Pinpoint the cell where the given text exists, returning its [x, y] midpoint coordinate. 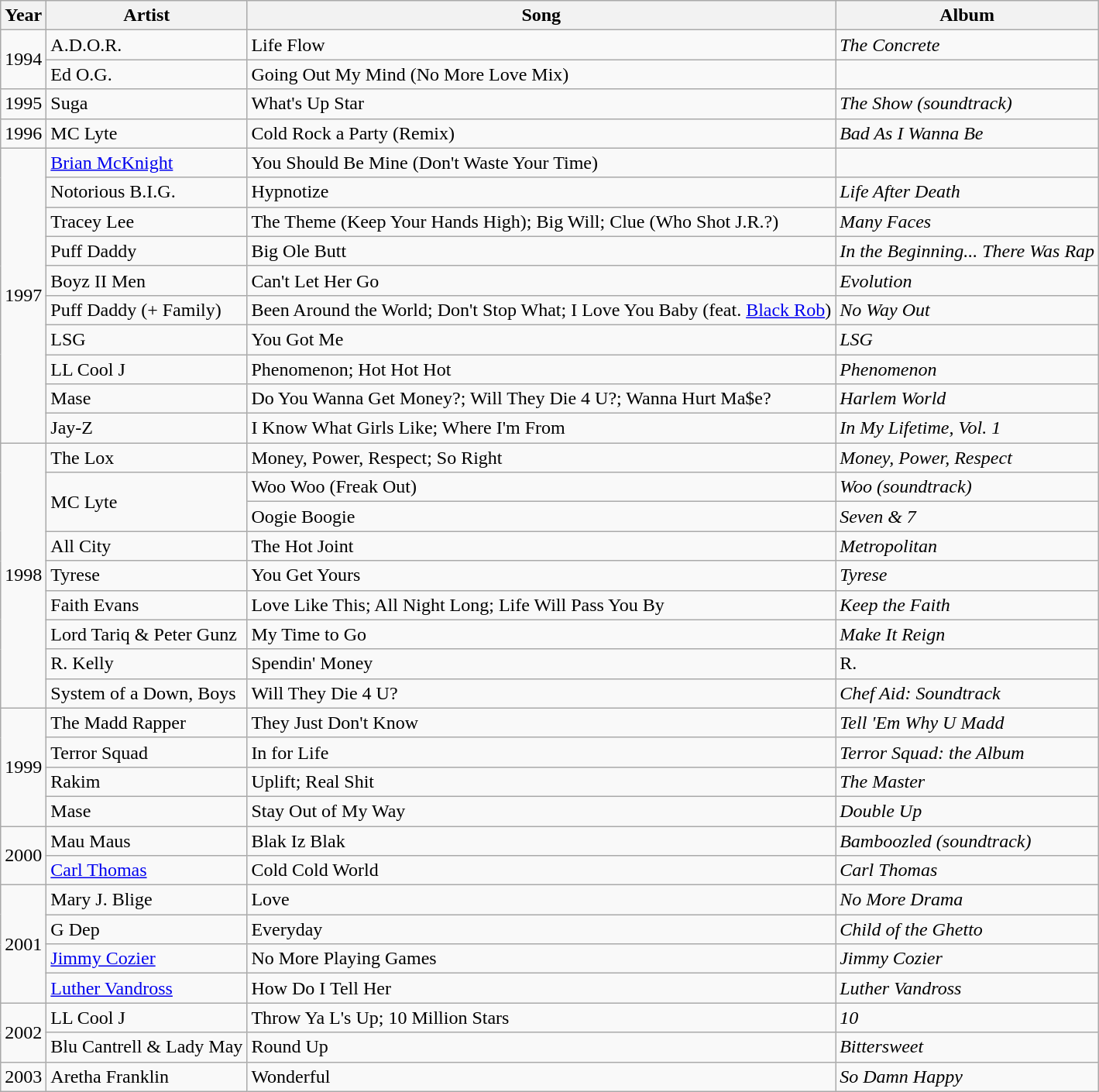
1994 [23, 60]
Notorious B.I.G. [147, 192]
G Dep [147, 929]
Faith Evans [147, 605]
Song [541, 15]
1997 [23, 296]
How Do I Tell Her [541, 988]
Uplift; Real Shit [541, 781]
They Just Don't Know [541, 723]
Everyday [541, 929]
No More Playing Games [541, 959]
The Theme (Keep Your Hands High); Big Will; Clue (Who Shot J.R.?) [541, 221]
Phenomenon; Hot Hot Hot [541, 369]
Metropolitan [967, 546]
No Way Out [967, 310]
1996 [23, 133]
Bittersweet [967, 1047]
Child of the Ghetto [967, 929]
Brian McKnight [147, 163]
Cold Cold World [541, 871]
1995 [23, 104]
Keep the Faith [967, 605]
All City [147, 546]
Bamboozled (soundtrack) [967, 840]
Tracey Lee [147, 221]
Ed O.G. [147, 74]
Tell 'Em Why U Madd [967, 723]
Wonderful [541, 1077]
Money, Power, Respect [967, 458]
2001 [23, 944]
Do You Wanna Get Money?; Will They Die 4 U?; Wanna Hurt Ma$e? [541, 399]
In My Lifetime, Vol. 1 [967, 428]
Been Around the World; Don't Stop What; I Love You Baby (feat. Black Rob) [541, 310]
In the Beginning... There Was Rap [967, 251]
In for Life [541, 752]
Phenomenon [967, 369]
Woo Woo (Freak Out) [541, 487]
Terror Squad [147, 752]
No More Drama [967, 900]
Life After Death [967, 192]
Mary J. Blige [147, 900]
10 [967, 1018]
2000 [23, 855]
Round Up [541, 1047]
Album [967, 15]
Love [541, 900]
Blak Iz Blak [541, 840]
Stay Out of My Way [541, 811]
System of a Down, Boys [147, 693]
Going Out My Mind (No More Love Mix) [541, 74]
Will They Die 4 U? [541, 693]
Terror Squad: the Album [967, 752]
A.D.O.R. [147, 45]
Puff Daddy (+ Family) [147, 310]
Evolution [967, 280]
1998 [23, 576]
I Know What Girls Like; Where I'm From [541, 428]
2002 [23, 1032]
Puff Daddy [147, 251]
Seven & 7 [967, 517]
What's Up Star [541, 104]
Money, Power, Respect; So Right [541, 458]
Cold Rock a Party (Remix) [541, 133]
Lord Tariq & Peter Gunz [147, 634]
Make It Reign [967, 634]
You Got Me [541, 339]
Double Up [967, 811]
Jay-Z [147, 428]
Harlem World [967, 399]
Suga [147, 104]
Chef Aid: Soundtrack [967, 693]
Life Flow [541, 45]
Artist [147, 15]
Blu Cantrell & Lady May [147, 1047]
Aretha Franklin [147, 1077]
Boyz II Men [147, 280]
The Master [967, 781]
The Show (soundtrack) [967, 104]
Love Like This; All Night Long; Life Will Pass You By [541, 605]
Rakim [147, 781]
Bad As I Wanna Be [967, 133]
Hypnotize [541, 192]
Throw Ya L's Up; 10 Million Stars [541, 1018]
Many Faces [967, 221]
1999 [23, 767]
You Should Be Mine (Don't Waste Your Time) [541, 163]
2003 [23, 1077]
So Damn Happy [967, 1077]
My Time to Go [541, 634]
The Concrete [967, 45]
Spendin' Money [541, 664]
The Madd Rapper [147, 723]
Can't Let Her Go [541, 280]
Woo (soundtrack) [967, 487]
You Get Yours [541, 575]
The Hot Joint [541, 546]
Year [23, 15]
Oogie Boogie [541, 517]
The Lox [147, 458]
R. [967, 664]
Big Ole Butt [541, 251]
Mau Maus [147, 840]
R. Kelly [147, 664]
